Extract the [x, y] coordinate from the center of the cell holding the provided text.  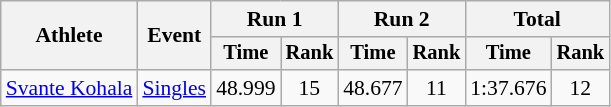
11 [437, 88]
1:37.676 [508, 88]
Run 1 [274, 19]
48.999 [246, 88]
Singles [174, 88]
Total [537, 19]
Svante Kohala [70, 88]
Athlete [70, 36]
12 [581, 88]
Event [174, 36]
Run 2 [402, 19]
48.677 [372, 88]
15 [310, 88]
